Find where the given text appears and provide that cell's center as [x, y] coordinate. 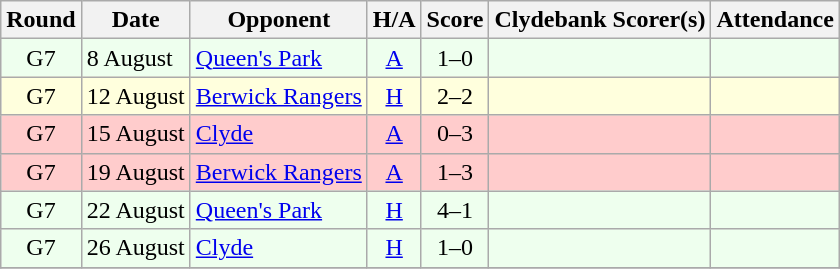
0–3 [455, 134]
Date [136, 20]
8 August [136, 58]
Clydebank Scorer(s) [600, 20]
15 August [136, 134]
H/A [394, 20]
1–3 [455, 172]
Opponent [278, 20]
Round [41, 20]
Score [455, 20]
22 August [136, 210]
2–2 [455, 96]
4–1 [455, 210]
26 August [136, 248]
12 August [136, 96]
Attendance [775, 20]
19 August [136, 172]
